Return the [x, y] coordinate for the center point of the cell that contains the specified text.  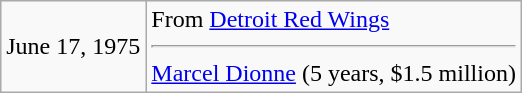
June 17, 1975 [74, 47]
From Detroit Red WingsMarcel Dionne (5 years, $1.5 million) [334, 47]
